Pinpoint the cell where the given text exists, returning its [x, y] midpoint coordinate. 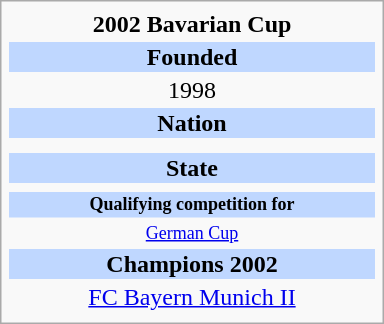
Qualifying competition for [192, 205]
1998 [192, 90]
FC Bayern Munich II [192, 297]
2002 Bavarian Cup [192, 24]
Nation [192, 123]
German Cup [192, 234]
Founded [192, 57]
Champions 2002 [192, 264]
State [192, 168]
